Pinpoint the cell where the given text exists, returning its (X, Y) midpoint coordinate. 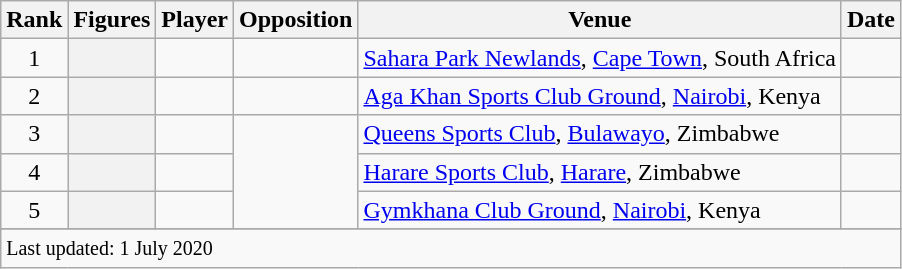
Sahara Park Newlands, Cape Town, South Africa (600, 58)
Opposition (296, 20)
Venue (600, 20)
Figures (112, 20)
Aga Khan Sports Club Ground, Nairobi, Kenya (600, 96)
5 (34, 210)
Queens Sports Club, Bulawayo, Zimbabwe (600, 134)
4 (34, 172)
Harare Sports Club, Harare, Zimbabwe (600, 172)
Player (195, 20)
Last updated: 1 July 2020 (451, 248)
Gymkhana Club Ground, Nairobi, Kenya (600, 210)
Date (870, 20)
3 (34, 134)
Rank (34, 20)
2 (34, 96)
1 (34, 58)
